From the cell containing the given text, extract its center point as (X, Y) coordinate. 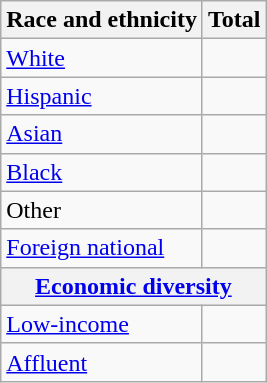
Hispanic (102, 96)
Other (102, 210)
Asian (102, 134)
Race and ethnicity (102, 20)
Economic diversity (134, 286)
White (102, 58)
Foreign national (102, 248)
Total (234, 20)
Low-income (102, 324)
Affluent (102, 362)
Black (102, 172)
